Determine the [X, Y] coordinate at the center of the cell enclosing the given text.  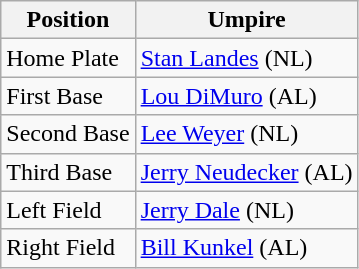
Umpire [246, 20]
Right Field [68, 248]
Home Plate [68, 58]
Lou DiMuro (AL) [246, 96]
Bill Kunkel (AL) [246, 248]
Position [68, 20]
Third Base [68, 172]
First Base [68, 96]
Stan Landes (NL) [246, 58]
Second Base [68, 134]
Jerry Neudecker (AL) [246, 172]
Lee Weyer (NL) [246, 134]
Left Field [68, 210]
Jerry Dale (NL) [246, 210]
